For the text-containing cell, return its midpoint in (X, Y) coordinate format. 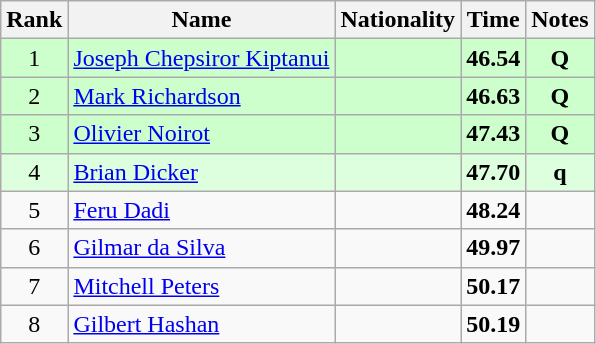
Brian Dicker (202, 172)
50.17 (494, 286)
4 (34, 172)
7 (34, 286)
Joseph Chepsiror Kiptanui (202, 58)
8 (34, 324)
3 (34, 134)
Mark Richardson (202, 96)
Gilbert Hashan (202, 324)
50.19 (494, 324)
Time (494, 20)
Rank (34, 20)
46.63 (494, 96)
47.43 (494, 134)
Feru Dadi (202, 210)
49.97 (494, 248)
47.70 (494, 172)
6 (34, 248)
5 (34, 210)
Notes (560, 20)
2 (34, 96)
48.24 (494, 210)
1 (34, 58)
Gilmar da Silva (202, 248)
Mitchell Peters (202, 286)
q (560, 172)
46.54 (494, 58)
Olivier Noirot (202, 134)
Nationality (398, 20)
Name (202, 20)
